For the text-containing cell, return its midpoint in [X, Y] coordinate format. 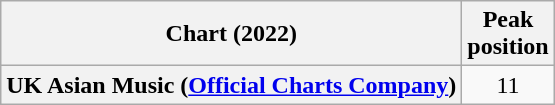
11 [508, 85]
Chart (2022) [232, 34]
Peakposition [508, 34]
UK Asian Music (Official Charts Company) [232, 85]
